Scan for the cell matching the given text and deliver its (X, Y) coordinate at center. 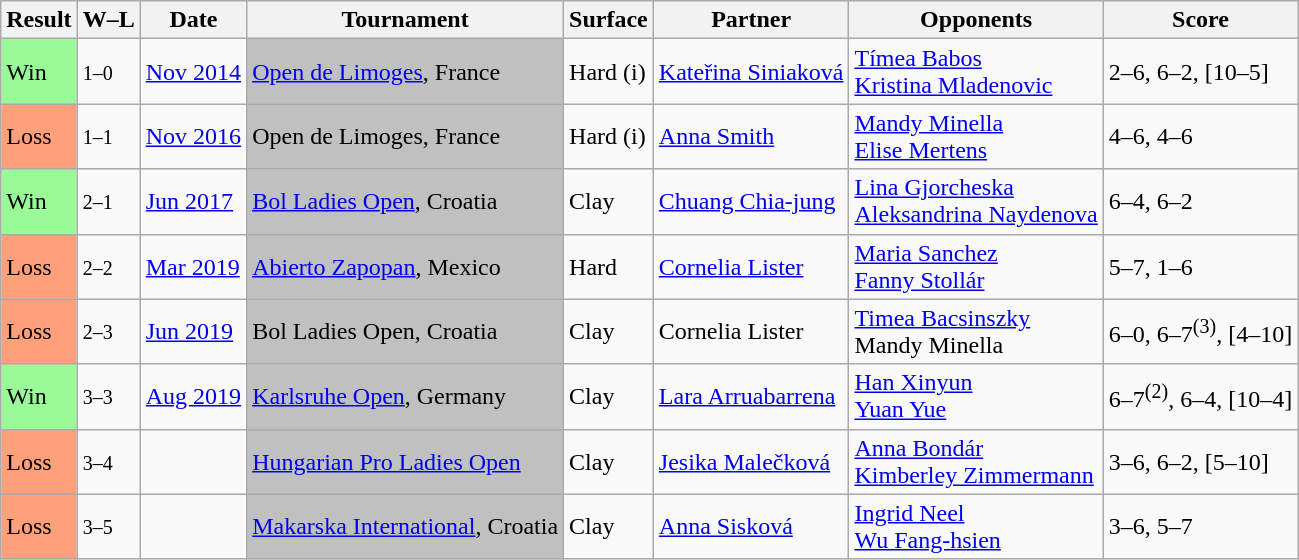
Nov 2016 (193, 136)
Tímea Babos Kristina Mladenovic (976, 72)
Makarska International, Croatia (406, 526)
6–7(2), 6–4, [10–4] (1200, 396)
Tournament (406, 20)
6–0, 6–7(3), [4–10] (1200, 332)
2–6, 6–2, [10–5] (1200, 72)
Score (1200, 20)
Lara Arruabarrena (751, 396)
3–5 (108, 526)
Mandy Minella Elise Mertens (976, 136)
2–1 (108, 202)
3–3 (108, 396)
Partner (751, 20)
Hungarian Pro Ladies Open (406, 462)
6–4, 6–2 (1200, 202)
3–4 (108, 462)
2–2 (108, 266)
Maria Sanchez Fanny Stollár (976, 266)
Anna Bondár Kimberley Zimmermann (976, 462)
Ingrid Neel Wu Fang-hsien (976, 526)
2–3 (108, 332)
Karlsruhe Open, Germany (406, 396)
1–0 (108, 72)
Chuang Chia-jung (751, 202)
Jun 2017 (193, 202)
Timea Bacsinszky Mandy Minella (976, 332)
Mar 2019 (193, 266)
Jun 2019 (193, 332)
Lina Gjorcheska Aleksandrina Naydenova (976, 202)
Anna Smith (751, 136)
3–6, 5–7 (1200, 526)
Date (193, 20)
4–6, 4–6 (1200, 136)
5–7, 1–6 (1200, 266)
Hard (609, 266)
Aug 2019 (193, 396)
Nov 2014 (193, 72)
Anna Sisková (751, 526)
Jesika Malečková (751, 462)
Surface (609, 20)
Result (39, 20)
Kateřina Siniaková (751, 72)
3–6, 6–2, [5–10] (1200, 462)
1–1 (108, 136)
Han Xinyun Yuan Yue (976, 396)
W–L (108, 20)
Opponents (976, 20)
Abierto Zapopan, Mexico (406, 266)
